Return the [x, y] coordinate for the center point of the cell that contains the specified text.  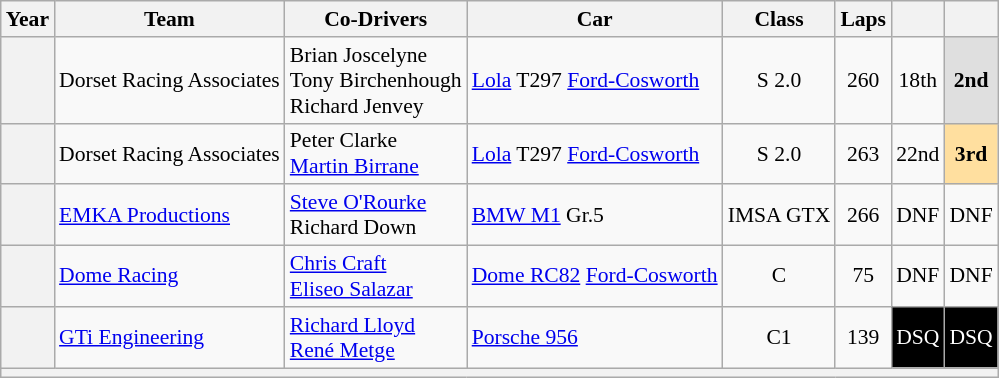
Dome Racing [170, 276]
Brian Joscelyne Tony Birchenhough Richard Jenvey [376, 80]
139 [863, 338]
75 [863, 276]
263 [863, 154]
Car [595, 19]
22nd [918, 154]
C [780, 276]
Richard Lloyd René Metge [376, 338]
Class [780, 19]
C1 [780, 338]
Laps [863, 19]
GTi Engineering [170, 338]
Porsche 956 [595, 338]
18th [918, 80]
260 [863, 80]
Year [28, 19]
Co-Drivers [376, 19]
BMW M1 Gr.5 [595, 216]
Chris Craft Eliseo Salazar [376, 276]
2nd [970, 80]
266 [863, 216]
Team [170, 19]
3rd [970, 154]
Peter Clarke Martin Birrane [376, 154]
Steve O'Rourke Richard Down [376, 216]
EMKA Productions [170, 216]
Dome RC82 Ford-Cosworth [595, 276]
IMSA GTX [780, 216]
